Determine the [x, y] coordinate at the center of the cell enclosing the given text.  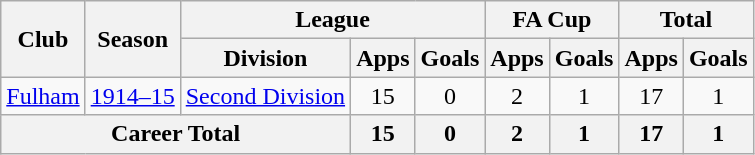
Second Division [265, 96]
Career Total [176, 134]
FA Cup [552, 20]
Fulham [43, 96]
League [332, 20]
Total [686, 20]
Season [132, 39]
Division [265, 58]
1914–15 [132, 96]
Club [43, 39]
